Detect which cell encompasses the target text, then output its [X, Y] center coordinate. 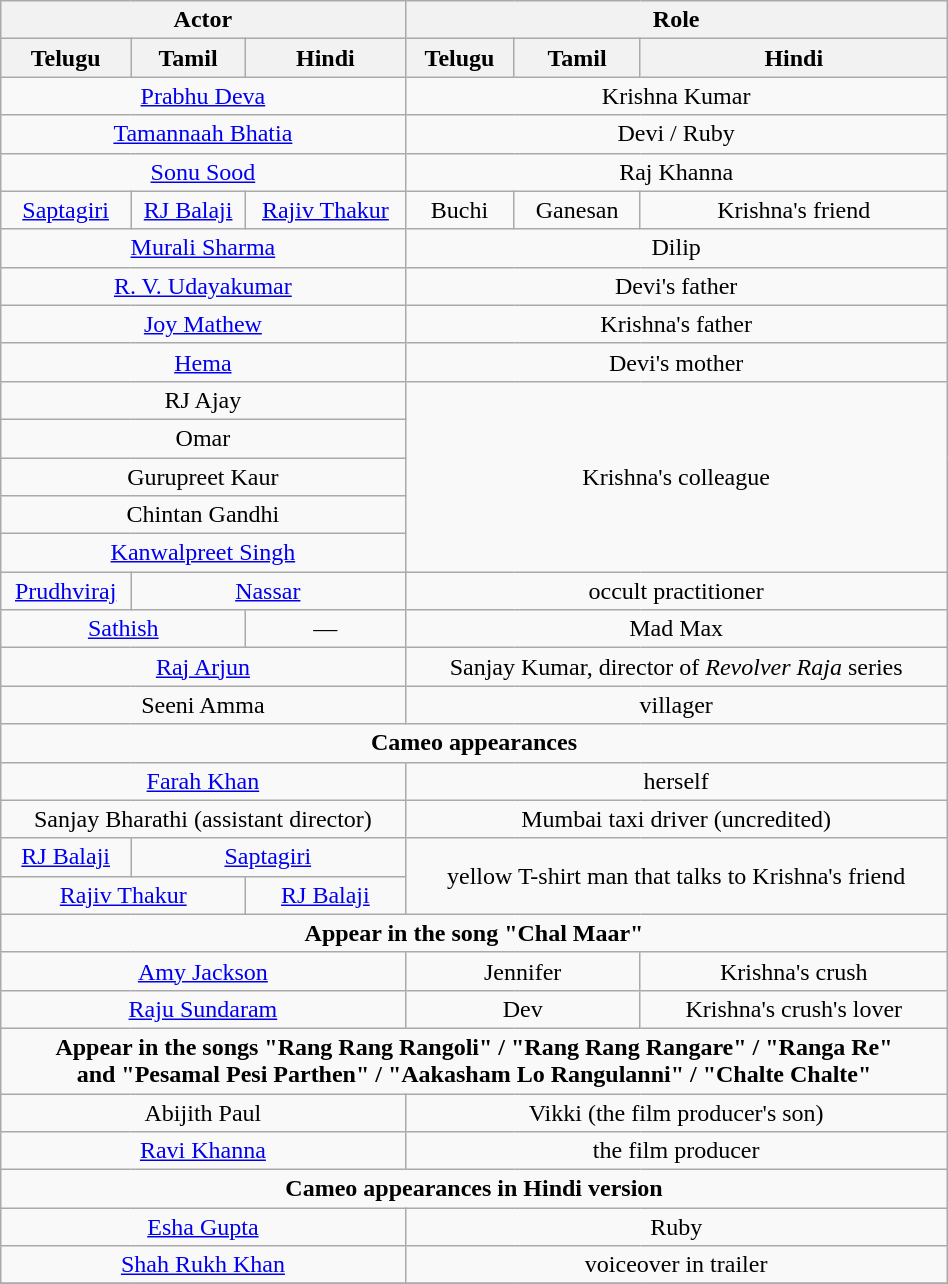
Krishna's colleague [676, 476]
Role [676, 20]
Esha Gupta [203, 1227]
Devi / Ruby [676, 134]
Kanwalpreet Singh [203, 553]
Devi's mother [676, 362]
Nassar [268, 591]
Joy Mathew [203, 324]
Actor [203, 20]
Vikki (the film producer's son) [676, 1113]
Amy Jackson [203, 971]
Jennifer [522, 971]
Raju Sundaram [203, 1009]
Ganesan [577, 210]
Ravi Khanna [203, 1151]
Prudhviraj [66, 591]
RJ Ajay [203, 400]
Tamannaah Bhatia [203, 134]
Devi's father [676, 286]
Mumbai taxi driver (uncredited) [676, 819]
Krishna's crush [794, 971]
Sonu Sood [203, 172]
Hema [203, 362]
Prabhu Deva [203, 96]
Farah Khan [203, 781]
Dev [522, 1009]
Krishna Kumar [676, 96]
Omar [203, 438]
Buchi [460, 210]
the film producer [676, 1151]
Sanjay Kumar, director of Revolver Raja series [676, 667]
Raj Khanna [676, 172]
Shah Rukh Khan [203, 1265]
Sathish [124, 629]
— [326, 629]
Murali Sharma [203, 248]
R. V. Udayakumar [203, 286]
yellow T-shirt man that talks to Krishna's friend [676, 876]
Sanjay Bharathi (assistant director) [203, 819]
Chintan Gandhi [203, 515]
Krishna's crush's lover [794, 1009]
Appear in the songs "Rang Rang Rangoli" / "Rang Rang Rangare" / "Ranga Re" and "Pesamal Pesi Parthen" / "Aakasham Lo Rangulanni" / "Chalte Chalte" [474, 1060]
Cameo appearances [474, 743]
Abijith Paul [203, 1113]
Mad Max [676, 629]
voiceover in trailer [676, 1265]
Seeni Amma [203, 705]
Raj Arjun [203, 667]
Krishna's friend [794, 210]
Ruby [676, 1227]
herself [676, 781]
Dilip [676, 248]
occult practitioner [676, 591]
Appear in the song "Chal Maar" [474, 933]
Cameo appearances in Hindi version [474, 1189]
Gurupreet Kaur [203, 477]
Krishna's father [676, 324]
villager [676, 705]
